Output the (X, Y) coordinate of the center of the cell containing the given text.  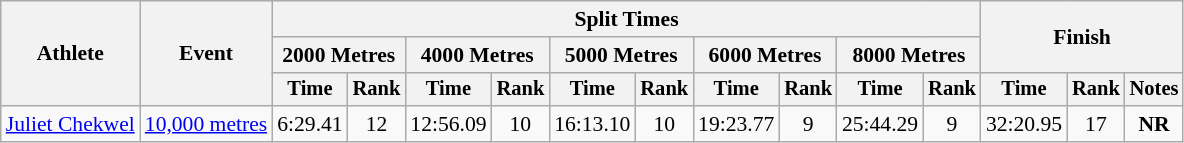
Athlete (70, 54)
25:44.29 (880, 124)
17 (1096, 124)
2000 Metres (338, 55)
Split Times (626, 19)
Juliet Chekwel (70, 124)
4000 Metres (477, 55)
NR (1154, 124)
5000 Metres (621, 55)
12:56.09 (448, 124)
19:23.77 (736, 124)
Notes (1154, 89)
6:29.41 (310, 124)
16:13.10 (592, 124)
8000 Metres (909, 55)
Event (206, 54)
10,000 metres (206, 124)
12 (377, 124)
Finish (1082, 36)
6000 Metres (765, 55)
32:20.95 (1024, 124)
